Detect which cell encompasses the target text, then output its (X, Y) center coordinate. 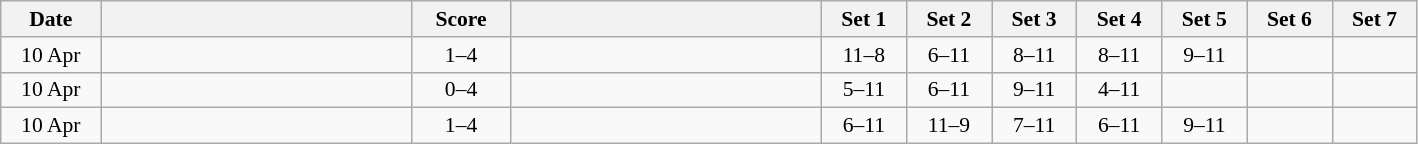
Set 1 (864, 19)
Set 5 (1204, 19)
11–8 (864, 55)
5–11 (864, 90)
11–9 (948, 126)
Set 4 (1120, 19)
7–11 (1034, 126)
Set 7 (1374, 19)
Set 6 (1290, 19)
Date (51, 19)
Set 3 (1034, 19)
4–11 (1120, 90)
Set 2 (948, 19)
0–4 (461, 90)
Score (461, 19)
